Extract the (X, Y) coordinate from the center of the cell holding the provided text.  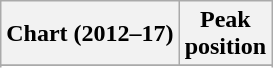
Chart (2012–17) (90, 34)
Peak position (225, 34)
